Identify which cell holds the provided text, then report its (X, Y) central coordinate. 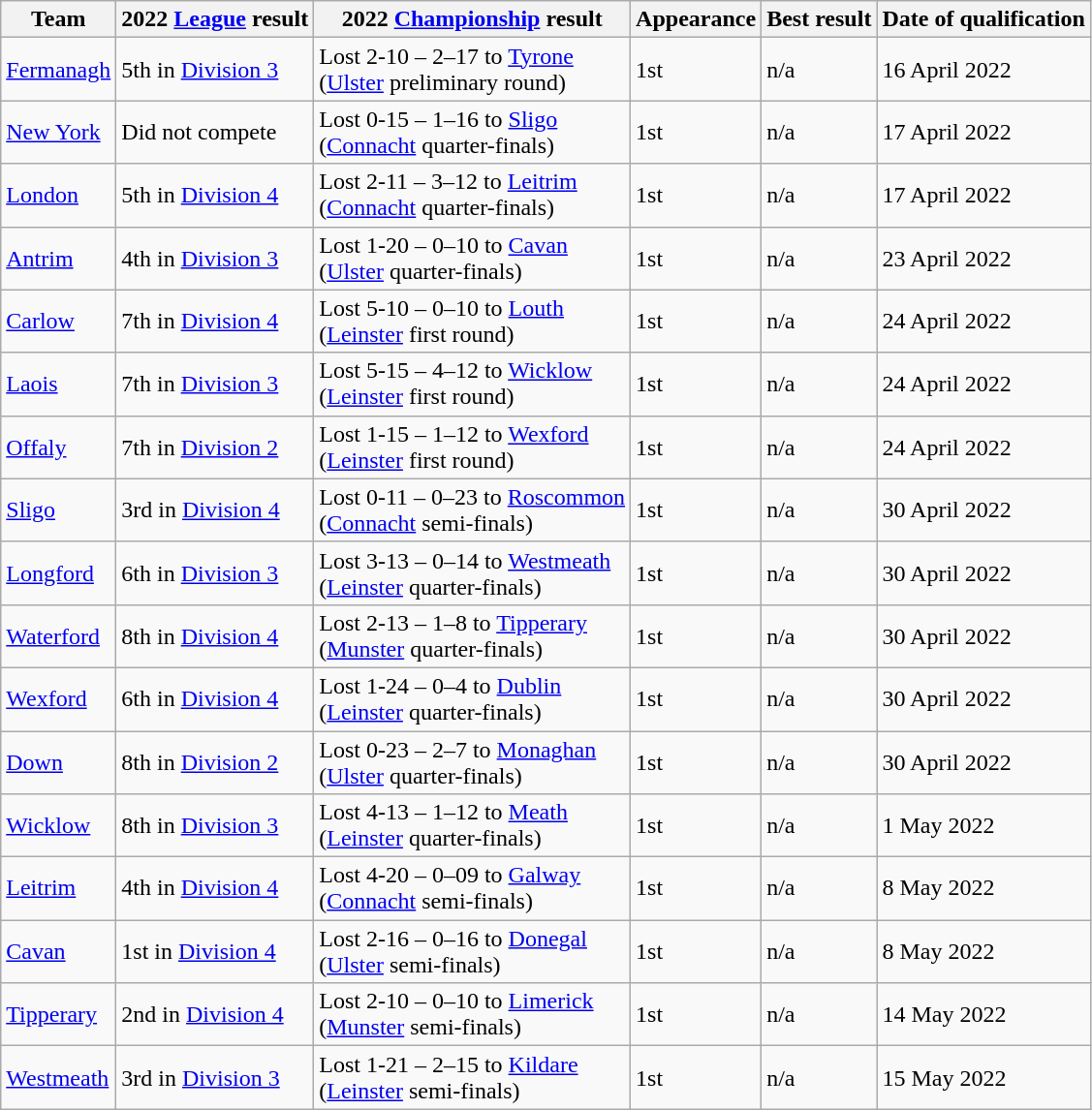
Lost 1-15 – 1–12 to Wexford(Leinster first round) (473, 447)
Lost 1-24 – 0–4 to Dublin(Leinster quarter-finals) (473, 699)
Carlow (58, 322)
Lost 1-20 – 0–10 to Cavan(Ulster quarter-finals) (473, 258)
Wicklow (58, 825)
Longford (58, 573)
Sligo (58, 509)
7th in Division 2 (215, 447)
Lost 3-13 – 0–14 to Westmeath(Leinster quarter-finals) (473, 573)
Wexford (58, 699)
Lost 1-21 – 2–15 to Kildare(Leinster semi-finals) (473, 1077)
Lost 2-10 – 2–17 to Tyrone(Ulster preliminary round) (473, 70)
3rd in Division 4 (215, 509)
5th in Division 3 (215, 70)
4th in Division 4 (215, 889)
Team (58, 19)
3rd in Division 3 (215, 1077)
8th in Division 2 (215, 761)
Westmeath (58, 1077)
Date of qualification (983, 19)
Lost 5-10 – 0–10 to Louth(Leinster first round) (473, 322)
Lost 0-15 – 1–16 to Sligo(Connacht quarter-finals) (473, 132)
Leitrim (58, 889)
1st in Division 4 (215, 951)
14 May 2022 (983, 1015)
4th in Division 3 (215, 258)
Lost 4-13 – 1–12 to Meath(Leinster quarter-finals) (473, 825)
1 May 2022 (983, 825)
Lost 5-15 – 4–12 to Wicklow(Leinster first round) (473, 384)
Fermanagh (58, 70)
6th in Division 4 (215, 699)
Antrim (58, 258)
Lost 2-11 – 3–12 to Leitrim(Connacht quarter-finals) (473, 196)
16 April 2022 (983, 70)
Best result (820, 19)
Laois (58, 384)
Appearance (696, 19)
8th in Division 4 (215, 635)
2nd in Division 4 (215, 1015)
7th in Division 4 (215, 322)
Down (58, 761)
8th in Division 3 (215, 825)
Tipperary (58, 1015)
2022 League result (215, 19)
New York (58, 132)
7th in Division 3 (215, 384)
Lost 0-11 – 0–23 to Roscommon(Connacht semi-finals) (473, 509)
Waterford (58, 635)
6th in Division 3 (215, 573)
5th in Division 4 (215, 196)
15 May 2022 (983, 1077)
London (58, 196)
2022 Championship result (473, 19)
Lost 2-13 – 1–8 to Tipperary(Munster quarter-finals) (473, 635)
23 April 2022 (983, 258)
Lost 2-16 – 0–16 to Donegal(Ulster semi-finals) (473, 951)
Offaly (58, 447)
Lost 4-20 – 0–09 to Galway(Connacht semi-finals) (473, 889)
Lost 0-23 – 2–7 to Monaghan(Ulster quarter-finals) (473, 761)
Lost 2-10 – 0–10 to Limerick(Munster semi-finals) (473, 1015)
Did not compete (215, 132)
Cavan (58, 951)
